Capture the cell that displays the provided text and extract its (X, Y) central coordinate. 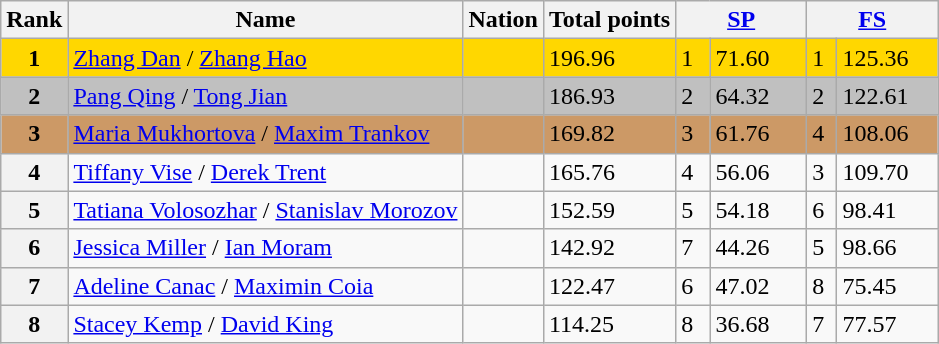
165.76 (609, 172)
196.96 (609, 58)
Rank (34, 20)
Total points (609, 20)
71.60 (758, 58)
47.02 (758, 286)
Tatiana Volosozhar / Stanislav Morozov (266, 210)
SP (742, 20)
98.41 (888, 210)
56.06 (758, 172)
98.66 (888, 248)
75.45 (888, 286)
61.76 (758, 134)
77.57 (888, 324)
Nation (503, 20)
114.25 (609, 324)
152.59 (609, 210)
Tiffany Vise / Derek Trent (266, 172)
186.93 (609, 96)
Name (266, 20)
64.32 (758, 96)
Jessica Miller / Ian Moram (266, 248)
169.82 (609, 134)
122.61 (888, 96)
142.92 (609, 248)
109.70 (888, 172)
125.36 (888, 58)
36.68 (758, 324)
44.26 (758, 248)
Zhang Dan / Zhang Hao (266, 58)
Maria Mukhortova / Maxim Trankov (266, 134)
Stacey Kemp / David King (266, 324)
Pang Qing / Tong Jian (266, 96)
FS (872, 20)
122.47 (609, 286)
Adeline Canac / Maximin Coia (266, 286)
108.06 (888, 134)
54.18 (758, 210)
